Output the [x, y] coordinate of the center of the cell containing the given text.  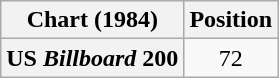
Chart (1984) [92, 20]
US Billboard 200 [92, 58]
72 [231, 58]
Position [231, 20]
